For the text-containing cell, return its midpoint in (X, Y) coordinate format. 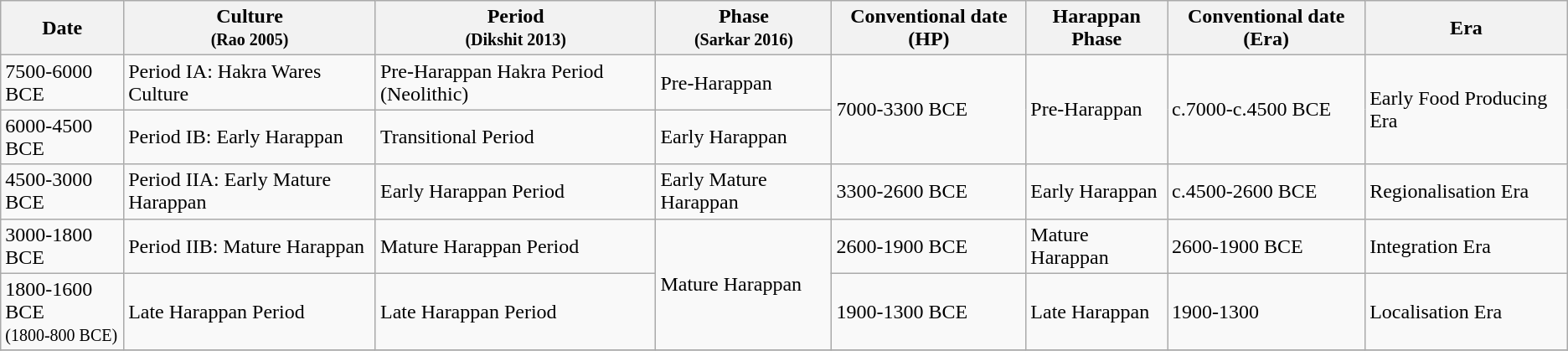
3000-1800 BCE (62, 246)
1800-1600 BCE(1800-800 BCE) (62, 312)
Phase(Sarkar 2016) (744, 28)
Early Mature Harappan (744, 191)
Culture(Rao 2005) (250, 28)
Period IA: Hakra Wares Culture (250, 82)
Mature Harappan Period (515, 246)
Era (1467, 28)
3300-2600 BCE (929, 191)
Harappan Phase (1097, 28)
Conventional date (HP) (929, 28)
Integration Era (1467, 246)
Period IIB: Mature Harappan (250, 246)
Regionalisation Era (1467, 191)
1900-1300 (1266, 312)
Transitional Period (515, 137)
Late Harappan (1097, 312)
Conventional date (Era) (1266, 28)
Date (62, 28)
Early Harappan Period (515, 191)
1900-1300 BCE (929, 312)
Period IB: Early Harappan (250, 137)
Localisation Era (1467, 312)
7500-6000 BCE (62, 82)
7000-3300 BCE (929, 110)
6000-4500 BCE (62, 137)
c.7000-c.4500 BCE (1266, 110)
4500-3000 BCE (62, 191)
Pre-Harappan Hakra Period (Neolithic) (515, 82)
c.4500-2600 BCE (1266, 191)
Period IIA: Early Mature Harappan (250, 191)
Early Food Producing Era (1467, 110)
Period(Dikshit 2013) (515, 28)
